Return the (X, Y) coordinate for the center point of the cell that contains the specified text.  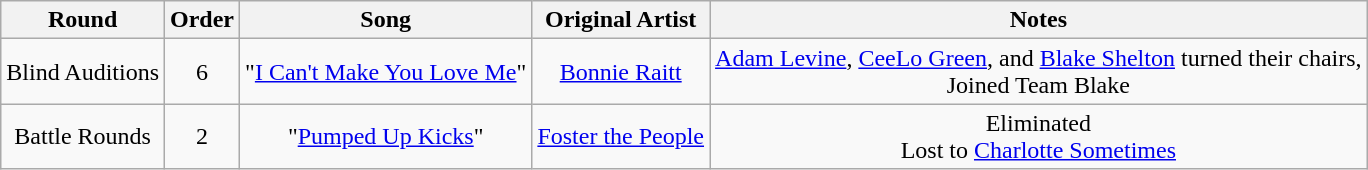
"Pumped Up Kicks" (386, 136)
Foster the People (621, 136)
Original Artist (621, 20)
Notes (1039, 20)
Blind Auditions (83, 72)
6 (202, 72)
Song (386, 20)
Round (83, 20)
Battle Rounds (83, 136)
Bonnie Raitt (621, 72)
Adam Levine, CeeLo Green, and Blake Shelton turned their chairs, Joined Team Blake (1039, 72)
2 (202, 136)
Eliminated Lost to Charlotte Sometimes (1039, 136)
Order (202, 20)
"I Can't Make You Love Me" (386, 72)
